From the cell containing the given text, extract its center point as [X, Y] coordinate. 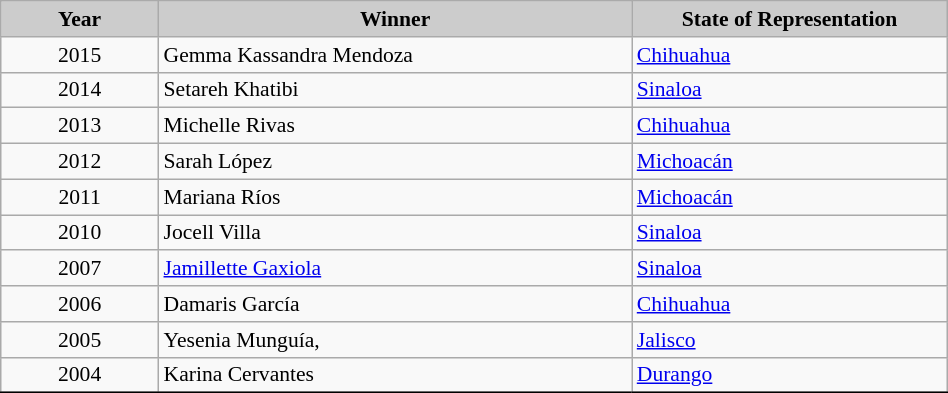
Jamillette Gaxiola [394, 268]
2013 [80, 126]
Damaris García [394, 304]
2010 [80, 232]
Year [80, 19]
2014 [80, 90]
Sarah López [394, 161]
Winner [394, 19]
2015 [80, 54]
2011 [80, 197]
2012 [80, 161]
2005 [80, 339]
Gemma Kassandra Mendoza [394, 54]
2006 [80, 304]
Durango [790, 375]
Jalisco [790, 339]
Michelle Rivas [394, 126]
Yesenia Munguía, [394, 339]
Jocell Villa [394, 232]
State of Representation [790, 19]
Mariana Ríos [394, 197]
2007 [80, 268]
Setareh Khatibi [394, 90]
Karina Cervantes [394, 375]
2004 [80, 375]
